Identify which cell holds the provided text, then report its [x, y] central coordinate. 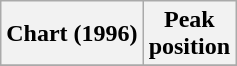
Peakposition [189, 34]
Chart (1996) [72, 34]
